Search for the cell housing the specified text and yield its (X, Y) center coordinate. 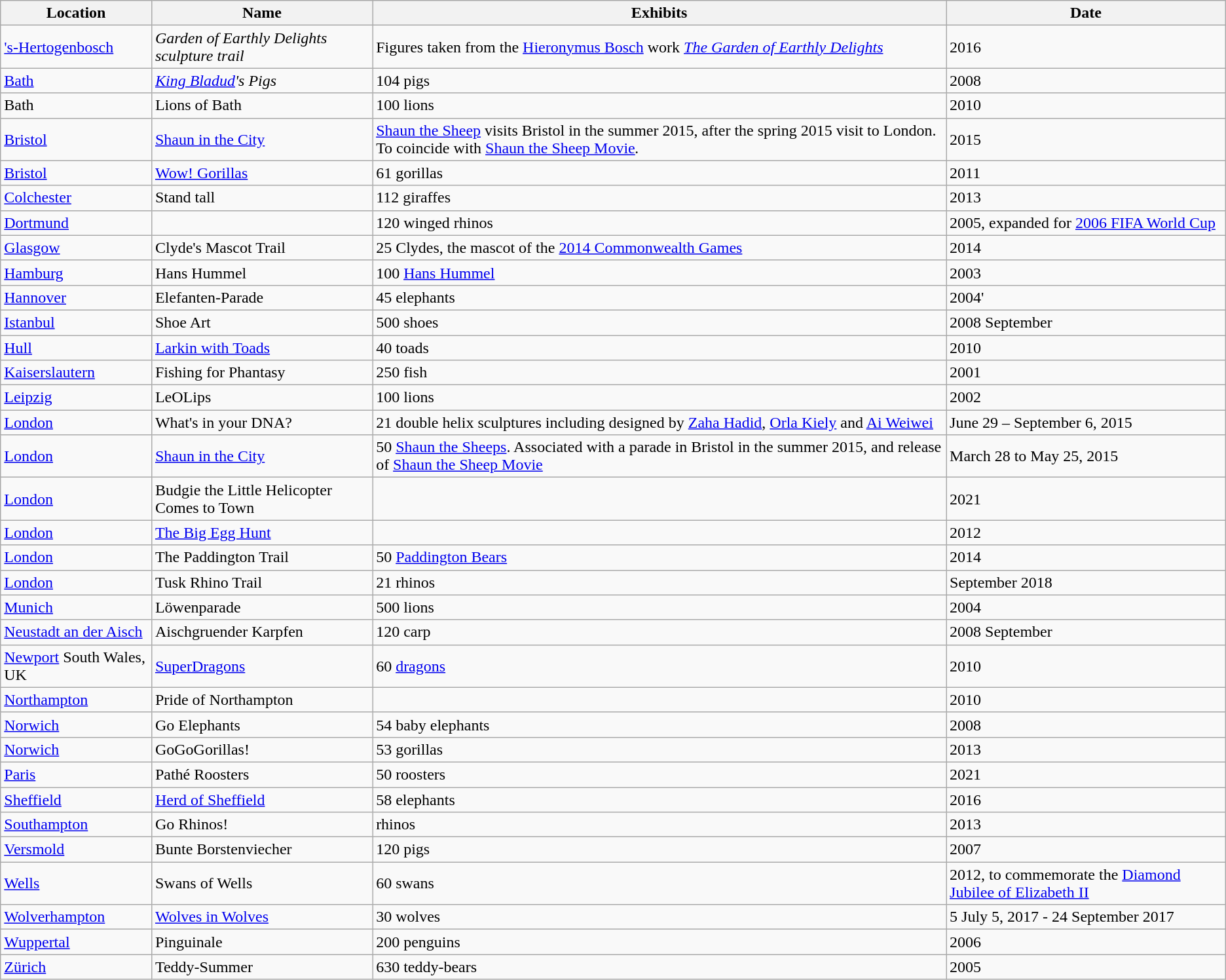
50 Shaun the Sheeps. Associated with a parade in Bristol in the summer 2015, and release of Shaun the Sheep Movie (659, 456)
Hans Hummel (262, 273)
2015 (1086, 139)
Wolverhampton (76, 917)
200 penguins (659, 942)
Garden of Earthly Delights sculpture trail (262, 47)
30 wolves (659, 917)
112 giraffes (659, 198)
Istanbul (76, 322)
2002 (1086, 398)
Teddy-Summer (262, 967)
Sheffield (76, 800)
The Big Egg Hunt (262, 533)
Pathé Roosters (262, 774)
2007 (1086, 850)
Shoe Art (262, 322)
Location (76, 13)
Zürich (76, 967)
Kaiserslautern (76, 373)
SuperDragons (262, 666)
GoGoGorillas! (262, 749)
100 Hans Hummel (659, 273)
Pinguinale (262, 942)
2005 (1086, 967)
Wolves in Wolves (262, 917)
40 toads (659, 348)
2003 (1086, 273)
Clyde's Mascot Trail (262, 248)
2004' (1086, 297)
Versmold (76, 850)
120 winged rhinos (659, 223)
Larkin with Toads (262, 348)
Wow! Gorillas (262, 173)
Neustadt an der Aisch (76, 632)
2001 (1086, 373)
53 gorillas (659, 749)
Stand tall (262, 198)
Hamburg (76, 273)
King Bladud's Pigs (262, 81)
Tusk Rhino Trail (262, 582)
21 double helix sculptures including designed by Zaha Hadid, Orla Kiely and Ai Weiwei (659, 423)
March 28 to May 25, 2015 (1086, 456)
LeOLips (262, 398)
2006 (1086, 942)
25 Clydes, the mascot of the 2014 Commonwealth Games (659, 248)
104 pigs (659, 81)
Dortmund (76, 223)
630 teddy-bears (659, 967)
Munich (76, 607)
Leipzig (76, 398)
rhinos (659, 825)
Wells (76, 883)
Bunte Borstenviecher (262, 850)
June 29 – September 6, 2015 (1086, 423)
Löwenparade (262, 607)
50 Paddington Bears (659, 557)
Budgie the Little Helicopter Comes to Town (262, 499)
What's in your DNA? (262, 423)
500 shoes (659, 322)
58 elephants (659, 800)
2004 (1086, 607)
2012 (1086, 533)
Lions of Bath (262, 105)
Figures taken from the Hieronymus Bosch work The Garden of Earthly Delights (659, 47)
Go Elephants (262, 725)
Paris (76, 774)
250 fish (659, 373)
Hull (76, 348)
The Paddington Trail (262, 557)
Shaun the Sheep visits Bristol in the summer 2015, after the spring 2015 visit to London. To coincide with Shaun the Sheep Movie. (659, 139)
Southampton (76, 825)
54 baby elephants (659, 725)
Date (1086, 13)
Elefanten-Parade (262, 297)
61 gorillas (659, 173)
45 elephants (659, 297)
Exhibits (659, 13)
2005, expanded for 2006 FIFA World Cup (1086, 223)
Herd of Sheffield (262, 800)
50 roosters (659, 774)
Colchester (76, 198)
21 rhinos (659, 582)
2011 (1086, 173)
500 lions (659, 607)
Wuppertal (76, 942)
Pride of Northampton (262, 700)
Swans of Wells (262, 883)
60 dragons (659, 666)
Name (262, 13)
Fishing for Phantasy (262, 373)
60 swans (659, 883)
Hannover (76, 297)
Glasgow (76, 248)
120 pigs (659, 850)
2012, to commemorate the Diamond Jubilee of Elizabeth II (1086, 883)
Go Rhinos! (262, 825)
Aischgruender Karpfen (262, 632)
Northampton (76, 700)
's-Hertogenbosch (76, 47)
5 July 5, 2017 - 24 September 2017 (1086, 917)
Newport South Wales, UK (76, 666)
September 2018 (1086, 582)
120 carp (659, 632)
